Search for the cell housing the specified text and yield its [X, Y] center coordinate. 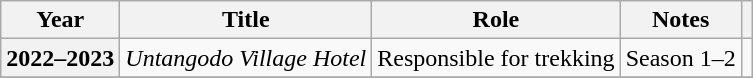
Untangodo Village Hotel [246, 58]
2022–2023 [60, 58]
Notes [680, 20]
Responsible for trekking [496, 58]
Season 1–2 [680, 58]
Year [60, 20]
Title [246, 20]
Role [496, 20]
